For the text-containing cell, return its midpoint in [X, Y] coordinate format. 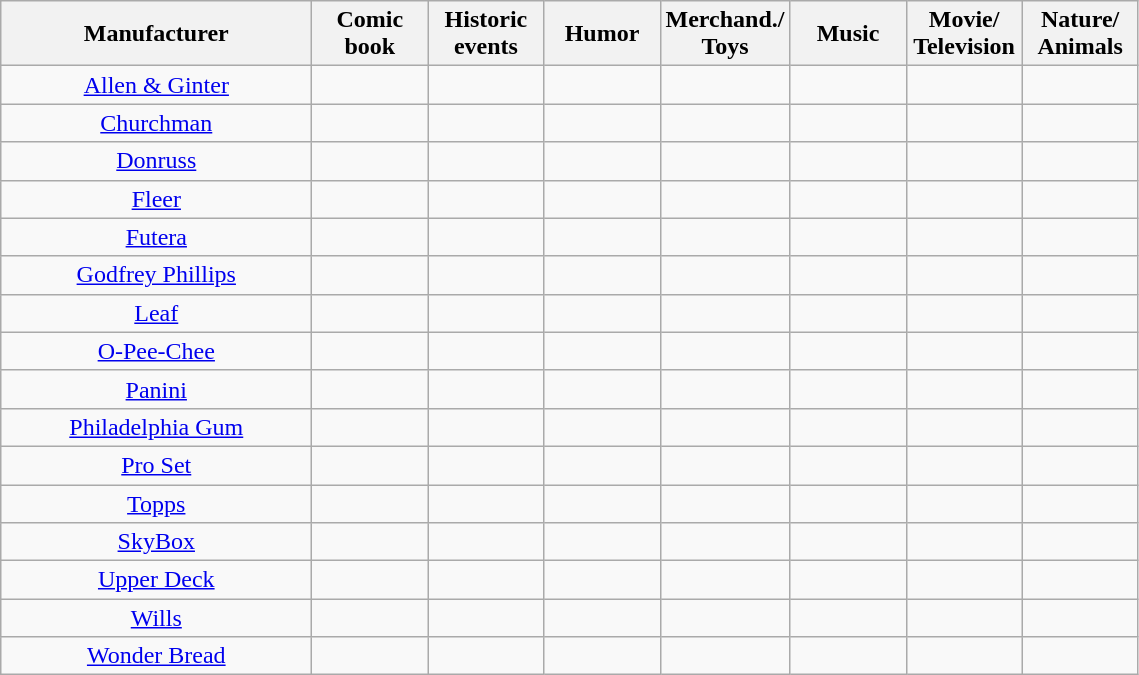
Wonder Bread [156, 656]
Topps [156, 503]
Churchman [156, 123]
Panini [156, 389]
O-Pee-Chee [156, 351]
Music [848, 34]
Upper Deck [156, 580]
Historicevents [486, 34]
Humor [602, 34]
Godfrey Phillips [156, 275]
Wills [156, 618]
Movie/Television [964, 34]
Comic book [370, 34]
Futera [156, 237]
Leaf [156, 313]
Philadelphia Gum [156, 427]
Nature/Animals [1080, 34]
Merchand./Toys [725, 34]
Pro Set [156, 465]
Manufacturer [156, 34]
Fleer [156, 199]
Allen & Ginter [156, 85]
Donruss [156, 161]
SkyBox [156, 542]
